From the cell containing the given text, extract its center point as [x, y] coordinate. 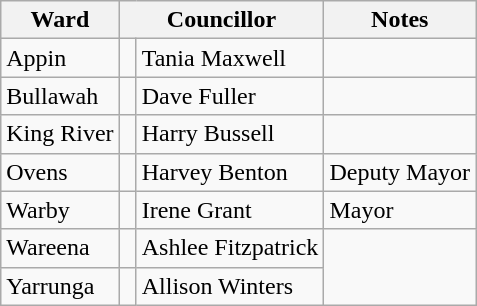
Harvey Benton [230, 172]
Mayor [400, 210]
Appin [60, 58]
Tania Maxwell [230, 58]
Ovens [60, 172]
Harry Bussell [230, 134]
Irene Grant [230, 210]
Ashlee Fitzpatrick [230, 248]
Ward [60, 20]
Councillor [222, 20]
Dave Fuller [230, 96]
Wareena [60, 248]
King River [60, 134]
Deputy Mayor [400, 172]
Notes [400, 20]
Bullawah [60, 96]
Allison Winters [230, 286]
Warby [60, 210]
Yarrunga [60, 286]
